Identify which cell holds the provided text, then report its (x, y) central coordinate. 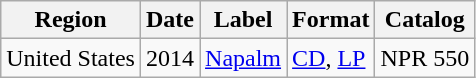
Region (71, 20)
Date (170, 20)
Format (331, 20)
CD, LP (331, 58)
Napalm (244, 58)
2014 (170, 58)
NPR 550 (425, 58)
Label (244, 20)
United States (71, 58)
Catalog (425, 20)
